Extract the (x, y) coordinate from the center of the cell holding the provided text.  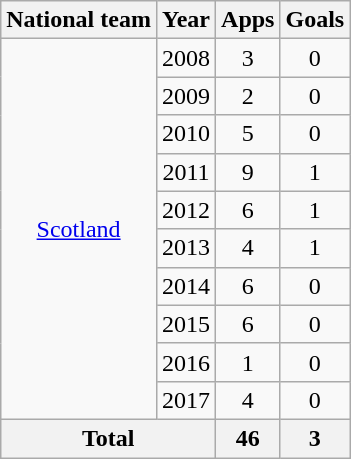
2012 (186, 210)
National team (79, 20)
46 (248, 438)
2010 (186, 134)
5 (248, 134)
2008 (186, 58)
2015 (186, 324)
2009 (186, 96)
Year (186, 20)
2014 (186, 286)
Goals (315, 20)
2013 (186, 248)
2011 (186, 172)
2 (248, 96)
2016 (186, 362)
Total (108, 438)
2017 (186, 400)
Scotland (79, 230)
9 (248, 172)
Apps (248, 20)
